Capture the cell that displays the provided text and extract its (x, y) central coordinate. 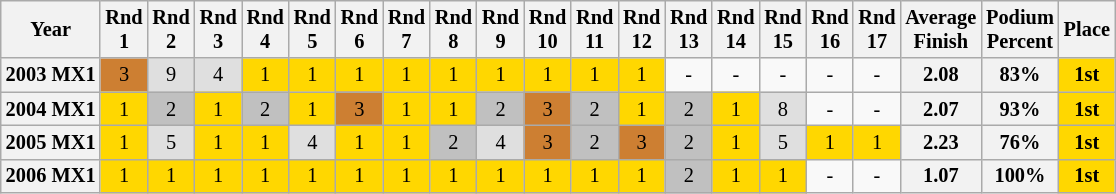
2005 MX1 (51, 142)
Year (51, 29)
2003 MX1 (51, 75)
Rnd17 (876, 29)
Rnd1 (124, 29)
76% (1020, 142)
83% (1020, 75)
93% (1020, 109)
1.07 (942, 176)
PodiumPercent (1020, 29)
Rnd11 (594, 29)
Rnd7 (406, 29)
Rnd3 (218, 29)
Rnd9 (500, 29)
Rnd4 (266, 29)
2.23 (942, 142)
2006 MX1 (51, 176)
Rnd6 (360, 29)
100% (1020, 176)
2.07 (942, 109)
Rnd13 (688, 29)
Rnd5 (312, 29)
2004 MX1 (51, 109)
Place (1087, 29)
Rnd2 (172, 29)
Rnd12 (642, 29)
Rnd14 (736, 29)
Rnd16 (830, 29)
Rnd15 (782, 29)
9 (172, 75)
Rnd8 (454, 29)
2.08 (942, 75)
Rnd10 (548, 29)
AverageFinish (942, 29)
8 (782, 109)
